Locate the cell with the specified text and output its (x, y) center coordinate. 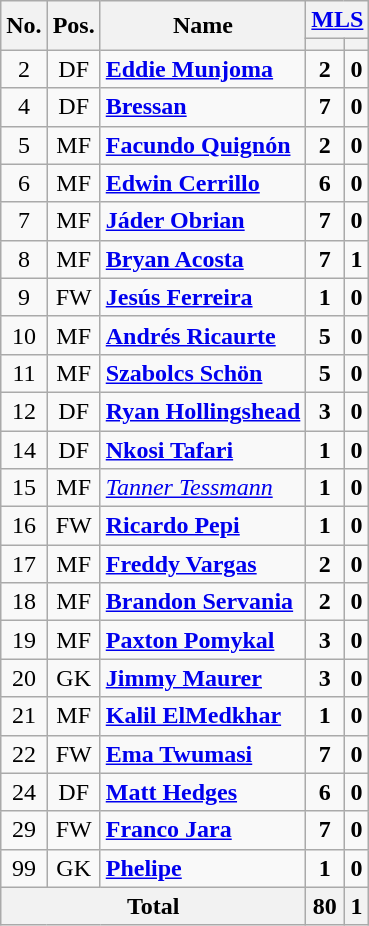
Total (154, 906)
Eddie Munjoma (203, 69)
Bressan (203, 107)
10 (24, 335)
8 (24, 259)
Jimmy Maurer (203, 678)
Phelipe (203, 868)
Andrés Ricaurte (203, 335)
80 (325, 906)
Ema Twumasi (203, 754)
Name (203, 26)
Jáder Obrian (203, 221)
Franco Jara (203, 830)
14 (24, 449)
4 (24, 107)
11 (24, 373)
20 (24, 678)
12 (24, 411)
99 (24, 868)
Jesús Ferreira (203, 297)
Edwin Cerrillo (203, 183)
MLS (338, 20)
9 (24, 297)
19 (24, 640)
Paxton Pomykal (203, 640)
Facundo Quignón (203, 145)
Szabolcs Schön (203, 373)
29 (24, 830)
21 (24, 716)
Brandon Servania (203, 602)
Pos. (74, 26)
18 (24, 602)
Ricardo Pepi (203, 526)
24 (24, 792)
Tanner Tessmann (203, 488)
Bryan Acosta (203, 259)
Freddy Vargas (203, 564)
17 (24, 564)
15 (24, 488)
22 (24, 754)
Matt Hedges (203, 792)
Ryan Hollingshead (203, 411)
16 (24, 526)
No. (24, 26)
Nkosi Tafari (203, 449)
Kalil ElMedkhar (203, 716)
